Provide the (X, Y) coordinate of the cell's center where the given text is located.  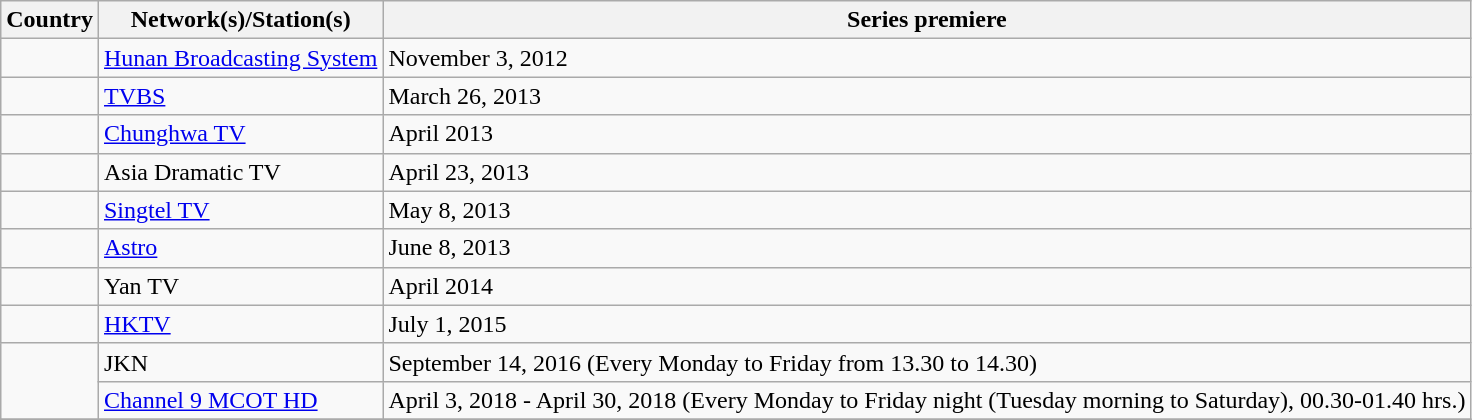
April 2014 (927, 286)
May 8, 2013 (927, 210)
Network(s)/Station(s) (240, 20)
Channel 9 MCOT HD (240, 400)
April 2013 (927, 134)
Series premiere (927, 20)
HKTV (240, 324)
Asia Dramatic TV (240, 172)
July 1, 2015 (927, 324)
April 23, 2013 (927, 172)
Astro (240, 248)
June 8, 2013 (927, 248)
JKN (240, 362)
April 3, 2018 - April 30, 2018 (Every Monday to Friday night (Tuesday morning to Saturday), 00.30-01.40 hrs.) (927, 400)
March 26, 2013 (927, 96)
September 14, 2016 (Every Monday to Friday from 13.30 to 14.30) (927, 362)
November 3, 2012 (927, 58)
Country (50, 20)
Chunghwa TV (240, 134)
Yan TV (240, 286)
TVBS (240, 96)
Singtel TV (240, 210)
Hunan Broadcasting System (240, 58)
